For the text-containing cell, return its midpoint in [x, y] coordinate format. 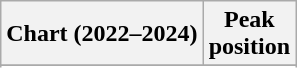
Peakposition [249, 34]
Chart (2022–2024) [102, 34]
